Search for the cell housing the specified text and yield its (x, y) center coordinate. 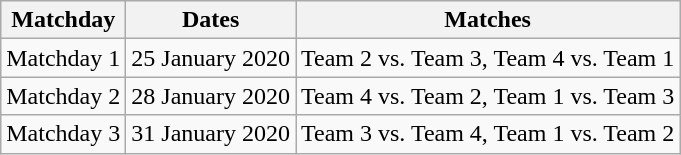
Matchday (64, 20)
Team 3 vs. Team 4, Team 1 vs. Team 2 (488, 134)
Team 2 vs. Team 3, Team 4 vs. Team 1 (488, 58)
Matchday 1 (64, 58)
Matches (488, 20)
25 January 2020 (211, 58)
Dates (211, 20)
31 January 2020 (211, 134)
Matchday 3 (64, 134)
Team 4 vs. Team 2, Team 1 vs. Team 3 (488, 96)
Matchday 2 (64, 96)
28 January 2020 (211, 96)
